For the text-containing cell, return its midpoint in [x, y] coordinate format. 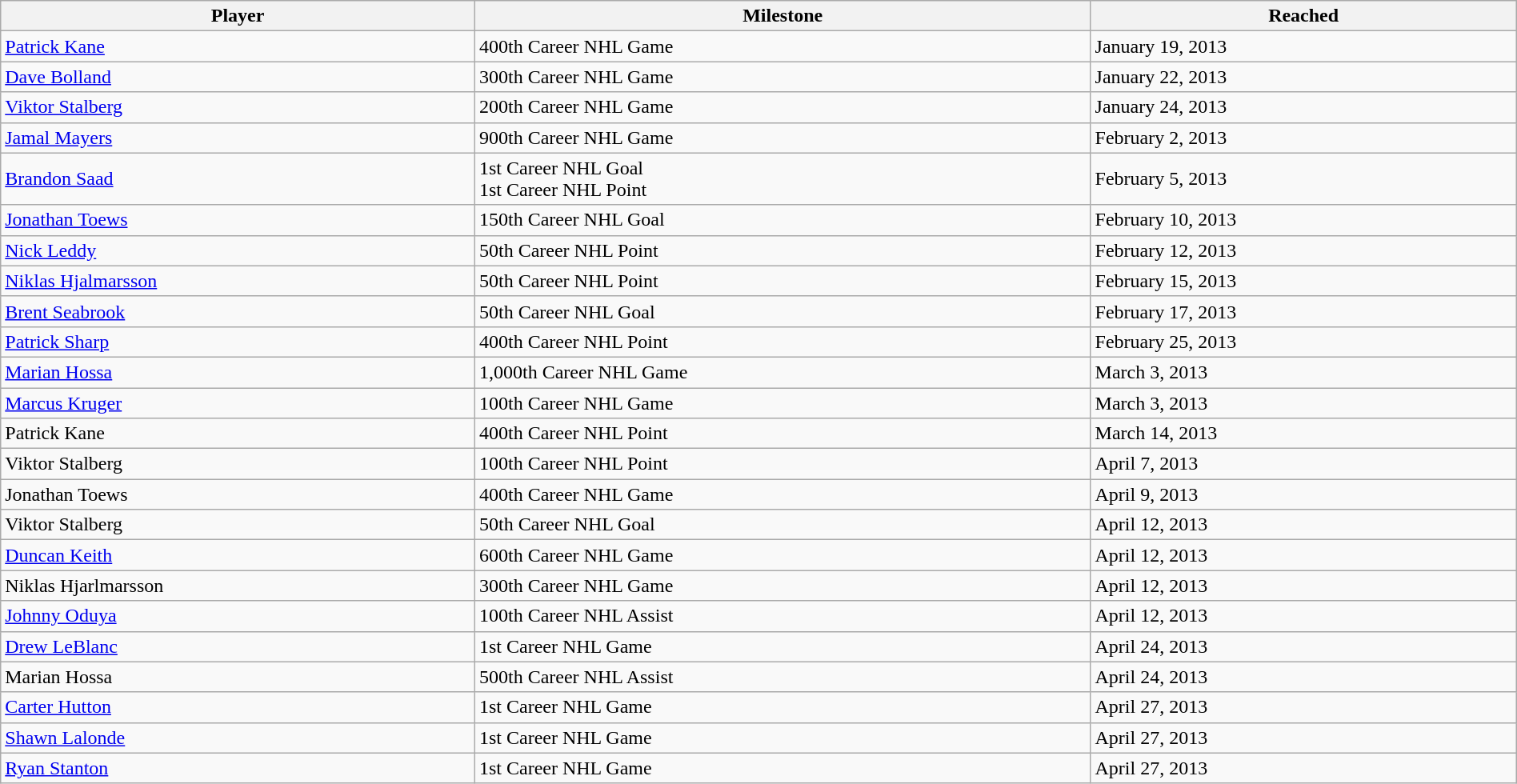
100th Career NHL Game [783, 402]
500th Career NHL Assist [783, 677]
900th Career NHL Game [783, 138]
January 19, 2013 [1303, 46]
Niklas Hjarlmarsson [238, 586]
Carter Hutton [238, 707]
January 24, 2013 [1303, 107]
100th Career NHL Assist [783, 616]
April 9, 2013 [1303, 494]
Johnny Oduya [238, 616]
200th Career NHL Game [783, 107]
Milestone [783, 16]
February 5, 2013 [1303, 179]
Brent Seabrook [238, 311]
Brandon Saad [238, 179]
Nick Leddy [238, 250]
Duncan Keith [238, 555]
Dave Bolland [238, 77]
January 22, 2013 [1303, 77]
Patrick Sharp [238, 342]
Jamal Mayers [238, 138]
150th Career NHL Goal [783, 220]
March 14, 2013 [1303, 434]
Marcus Kruger [238, 402]
Shawn Lalonde [238, 738]
February 12, 2013 [1303, 250]
600th Career NHL Game [783, 555]
1,000th Career NHL Game [783, 372]
April 7, 2013 [1303, 464]
February 25, 2013 [1303, 342]
1st Career NHL Goal1st Career NHL Point [783, 179]
February 10, 2013 [1303, 220]
February 17, 2013 [1303, 311]
Niklas Hjalmarsson [238, 281]
Player [238, 16]
February 2, 2013 [1303, 138]
100th Career NHL Point [783, 464]
Drew LeBlanc [238, 646]
Ryan Stanton [238, 768]
February 15, 2013 [1303, 281]
Reached [1303, 16]
